Return [x, y] of the center of cell containing provided text 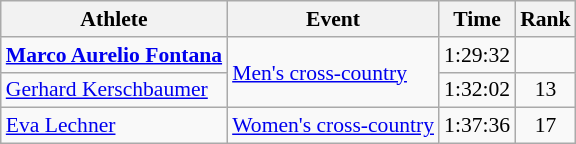
1:29:32 [477, 55]
Rank [546, 19]
17 [546, 126]
Eva Lechner [114, 126]
1:37:36 [477, 126]
13 [546, 90]
Time [477, 19]
Women's cross-country [333, 126]
Gerhard Kerschbaumer [114, 90]
1:32:02 [477, 90]
Marco Aurelio Fontana [114, 55]
Men's cross-country [333, 72]
Athlete [114, 19]
Event [333, 19]
